Locate the cell with the specified text and output its [x, y] center coordinate. 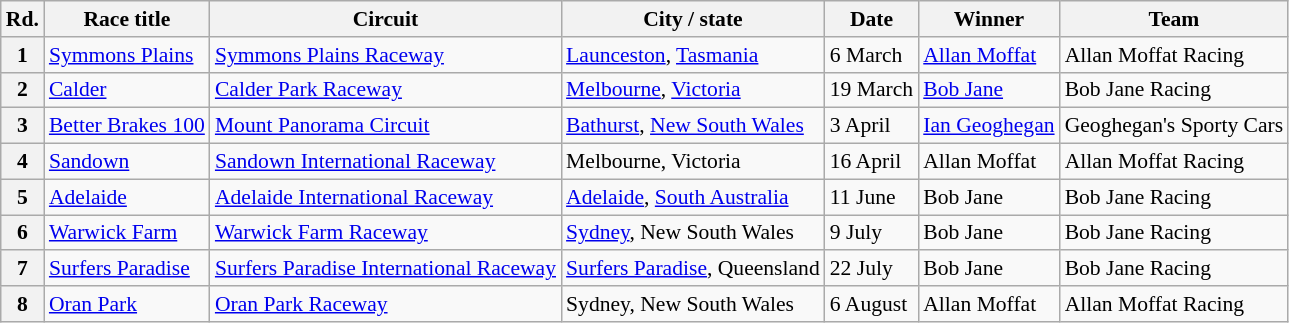
Better Brakes 100 [127, 126]
3 [22, 126]
Surfers Paradise, Queensland [693, 269]
Date [872, 19]
Sandown [127, 162]
Mount Panorama Circuit [386, 126]
3 April [872, 126]
2 [22, 90]
Team [1174, 19]
Race title [127, 19]
Surfers Paradise [127, 269]
Calder [127, 90]
Symmons Plains [127, 55]
Launceston, Tasmania [693, 55]
Winner [988, 19]
Geoghegan's Sporty Cars [1174, 126]
Circuit [386, 19]
6 March [872, 55]
9 July [872, 233]
Sandown International Raceway [386, 162]
Calder Park Raceway [386, 90]
6 [22, 233]
11 June [872, 197]
City / state [693, 19]
Oran Park [127, 304]
22 July [872, 269]
16 April [872, 162]
Adelaide, South Australia [693, 197]
Symmons Plains Raceway [386, 55]
8 [22, 304]
7 [22, 269]
1 [22, 55]
5 [22, 197]
Ian Geoghegan [988, 126]
Rd. [22, 19]
Bathurst, New South Wales [693, 126]
Adelaide International Raceway [386, 197]
Surfers Paradise International Raceway [386, 269]
19 March [872, 90]
Warwick Farm Raceway [386, 233]
4 [22, 162]
6 August [872, 304]
Oran Park Raceway [386, 304]
Adelaide [127, 197]
Warwick Farm [127, 233]
